Provide the (X, Y) coordinate of the cell's center where the given text is located.  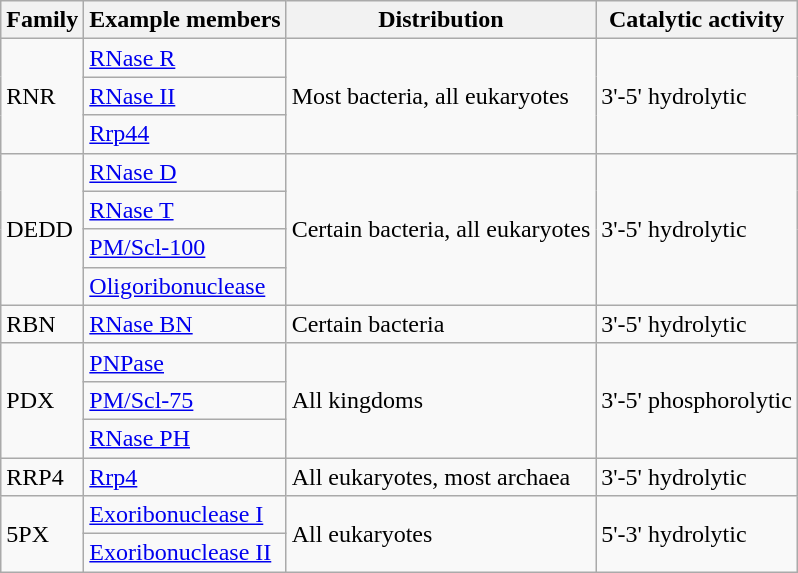
RBN (42, 324)
Rrp44 (185, 134)
All eukaryotes, most archaea (441, 477)
RRP4 (42, 477)
RNase PH (185, 438)
Exoribonuclease II (185, 553)
Rrp4 (185, 477)
RNase T (185, 210)
All eukaryotes (441, 534)
Most bacteria, all eukaryotes (441, 96)
PM/Scl-100 (185, 248)
Oligoribonuclease (185, 286)
RNR (42, 96)
RNase BN (185, 324)
5PX (42, 534)
Example members (185, 20)
All kingdoms (441, 400)
Catalytic activity (697, 20)
Family (42, 20)
Certain bacteria (441, 324)
PM/Scl-75 (185, 400)
Distribution (441, 20)
RNase R (185, 58)
Certain bacteria, all eukaryotes (441, 229)
RNase D (185, 172)
RNase II (185, 96)
PDX (42, 400)
3'-5' phosphorolytic (697, 400)
Exoribonuclease I (185, 515)
PNPase (185, 362)
5'-3' hydrolytic (697, 534)
DEDD (42, 229)
